Determine the [x, y] coordinate at the center of the cell enclosing the given text.  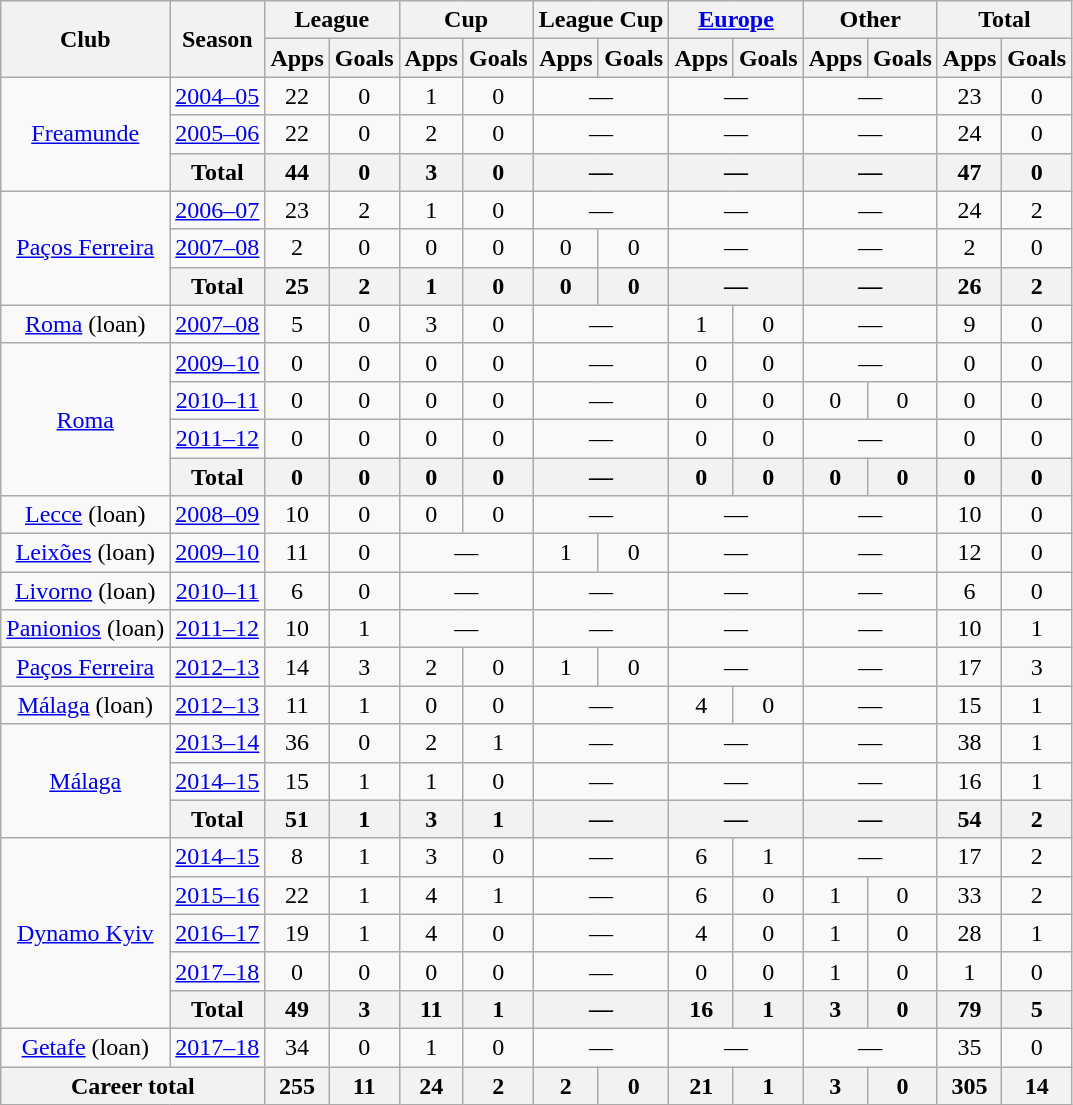
Livorno (loan) [86, 591]
25 [297, 286]
33 [969, 895]
255 [297, 1085]
2015–16 [218, 895]
21 [701, 1085]
8 [297, 857]
47 [969, 172]
Roma [86, 419]
Other [870, 20]
Cup [466, 20]
Getafe (loan) [86, 1047]
54 [969, 819]
Leixões (loan) [86, 553]
2004–05 [218, 96]
2006–07 [218, 210]
2016–17 [218, 933]
2008–09 [218, 515]
49 [297, 1009]
League [332, 20]
Club [86, 39]
Season [218, 39]
28 [969, 933]
19 [297, 933]
2013–14 [218, 743]
2005–06 [218, 134]
Lecce (loan) [86, 515]
Europe [736, 20]
35 [969, 1047]
34 [297, 1047]
36 [297, 743]
Roma (loan) [86, 324]
38 [969, 743]
26 [969, 286]
Panionios (loan) [86, 629]
12 [969, 553]
305 [969, 1085]
51 [297, 819]
League Cup [601, 20]
Málaga [86, 781]
44 [297, 172]
Career total [133, 1085]
Freamunde [86, 134]
9 [969, 324]
Dynamo Kyiv [86, 933]
79 [969, 1009]
Málaga (loan) [86, 705]
